Locate the cell with the specified text and output its (x, y) center coordinate. 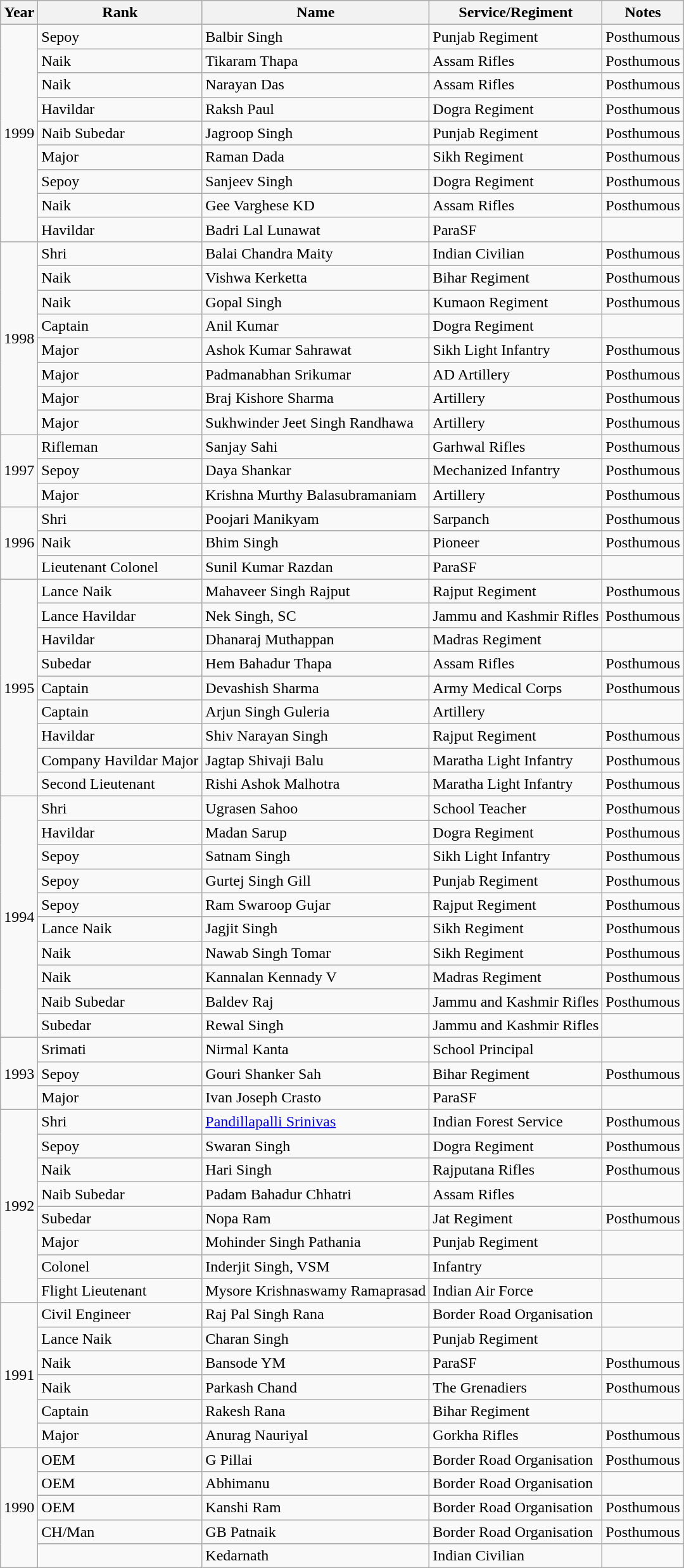
Padam Bahadur Chhatri (315, 1194)
1994 (19, 917)
Rifleman (120, 447)
Sukhwinder Jeet Singh Randhawa (315, 423)
Rewal Singh (315, 1025)
Braj Kishore Sharma (315, 398)
Colonel (120, 1266)
Sunil Kumar Razdan (315, 567)
Jagtap Shivaji Balu (315, 760)
Krishna Murthy Balasubramaniam (315, 495)
Daya Shankar (315, 471)
Company Havildar Major (120, 760)
G Pillai (315, 1459)
Rank (120, 13)
Second Lieutenant (120, 784)
Baldev Raj (315, 1001)
School Teacher (516, 808)
1996 (19, 543)
Inderjit Singh, VSM (315, 1266)
Bhim Singh (315, 543)
Gorkha Rifles (516, 1435)
Nek Singh, SC (315, 615)
Raman Dada (315, 157)
Poojari Manikyam (315, 519)
Nopa Ram (315, 1218)
Bansode YM (315, 1363)
Mechanized Infantry (516, 471)
AD Artillery (516, 374)
CH/Man (120, 1532)
Shiv Narayan Singh (315, 736)
Rajputana Rifles (516, 1170)
Kumaon Regiment (516, 302)
Gurtej Singh Gill (315, 881)
1997 (19, 471)
School Principal (516, 1049)
Flight Lieutenant (120, 1291)
Garhwal Rifles (516, 447)
Nirmal Kanta (315, 1049)
Jat Regiment (516, 1218)
Ivan Joseph Crasto (315, 1098)
Gouri Shanker Sah (315, 1074)
Jagroop Singh (315, 133)
Sanjeev Singh (315, 181)
Satnam Singh (315, 857)
Gopal Singh (315, 302)
Mohinder Singh Pathania (315, 1242)
Name (315, 13)
1990 (19, 1507)
1998 (19, 338)
Pioneer (516, 543)
Mahaveer Singh Rajput (315, 591)
Anurag Nauriyal (315, 1435)
Badri Lal Lunawat (315, 229)
GB Patnaik (315, 1532)
Tikaram Thapa (315, 61)
Hem Bahadur Thapa (315, 663)
Lieutenant Colonel (120, 567)
Charan Singh (315, 1339)
Civil Engineer (120, 1315)
Srimati (120, 1049)
Ram Swaroop Gujar (315, 905)
1995 (19, 688)
Arjun Singh Guleria (315, 712)
1992 (19, 1206)
1999 (19, 133)
Army Medical Corps (516, 687)
Infantry (516, 1266)
1993 (19, 1073)
Sanjay Sahi (315, 447)
Kedarnath (315, 1556)
Rakesh Rana (315, 1411)
Swaran Singh (315, 1146)
Abhimanu (315, 1484)
Vishwa Kerketta (315, 277)
Mysore Krishnaswamy Ramaprasad (315, 1291)
Balbir Singh (315, 37)
Padmanabhan Srikumar (315, 374)
Kannalan Kennady V (315, 977)
Indian Forest Service (516, 1122)
Narayan Das (315, 85)
Indian Air Force (516, 1291)
Balai Chandra Maity (315, 253)
Rishi Ashok Malhotra (315, 784)
Lance Havildar (120, 615)
Nawab Singh Tomar (315, 953)
Raksh Paul (315, 109)
Ugrasen Sahoo (315, 808)
Hari Singh (315, 1170)
The Grenadiers (516, 1387)
Ashok Kumar Sahrawat (315, 350)
Devashish Sharma (315, 687)
Notes (643, 13)
Parkash Chand (315, 1387)
Madan Sarup (315, 832)
Gee Varghese KD (315, 205)
Sarpanch (516, 519)
Pandillapalli Srinivas (315, 1122)
Kanshi Ram (315, 1508)
Dhanaraj Muthappan (315, 639)
Service/Regiment (516, 13)
Raj Pal Singh Rana (315, 1315)
Anil Kumar (315, 326)
Year (19, 13)
Jagjit Singh (315, 929)
1991 (19, 1375)
